Pinpoint the cell where the given text exists, returning its (X, Y) midpoint coordinate. 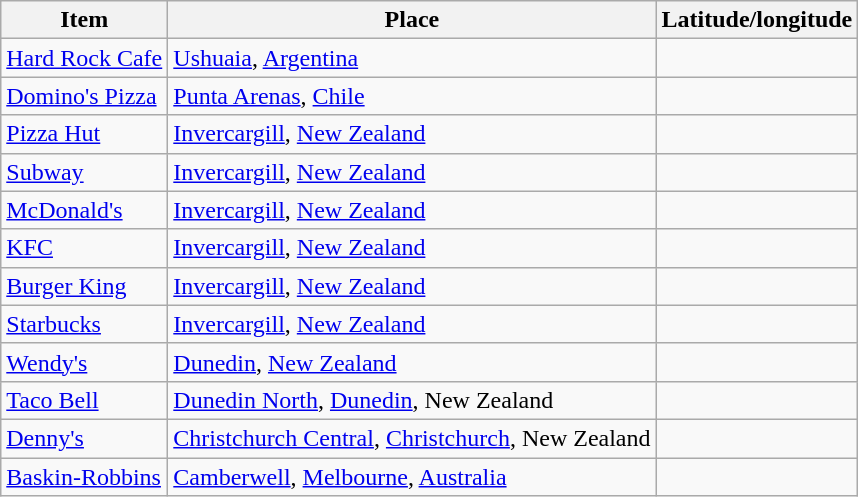
KFC (84, 248)
Subway (84, 172)
Pizza Hut (84, 134)
Burger King (84, 286)
Taco Bell (84, 400)
Item (84, 20)
Domino's Pizza (84, 96)
Dunedin, New Zealand (412, 362)
Place (412, 20)
Hard Rock Cafe (84, 58)
Wendy's (84, 362)
Punta Arenas, Chile (412, 96)
Latitude/longitude (757, 20)
Dunedin North, Dunedin, New Zealand (412, 400)
Denny's (84, 438)
Starbucks (84, 324)
Christchurch Central, Christchurch, New Zealand (412, 438)
Baskin-Robbins (84, 477)
Camberwell, Melbourne, Australia (412, 477)
Ushuaia, Argentina (412, 58)
McDonald's (84, 210)
